Pinpoint the cell where the given text exists, returning its [X, Y] midpoint coordinate. 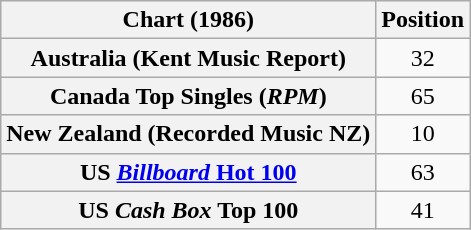
41 [423, 210]
New Zealand (Recorded Music NZ) [188, 134]
Position [423, 20]
65 [423, 96]
US Billboard Hot 100 [188, 172]
Canada Top Singles (RPM) [188, 96]
32 [423, 58]
US Cash Box Top 100 [188, 210]
63 [423, 172]
Chart (1986) [188, 20]
Australia (Kent Music Report) [188, 58]
10 [423, 134]
